Output the (x, y) coordinate of the center of the cell containing the given text.  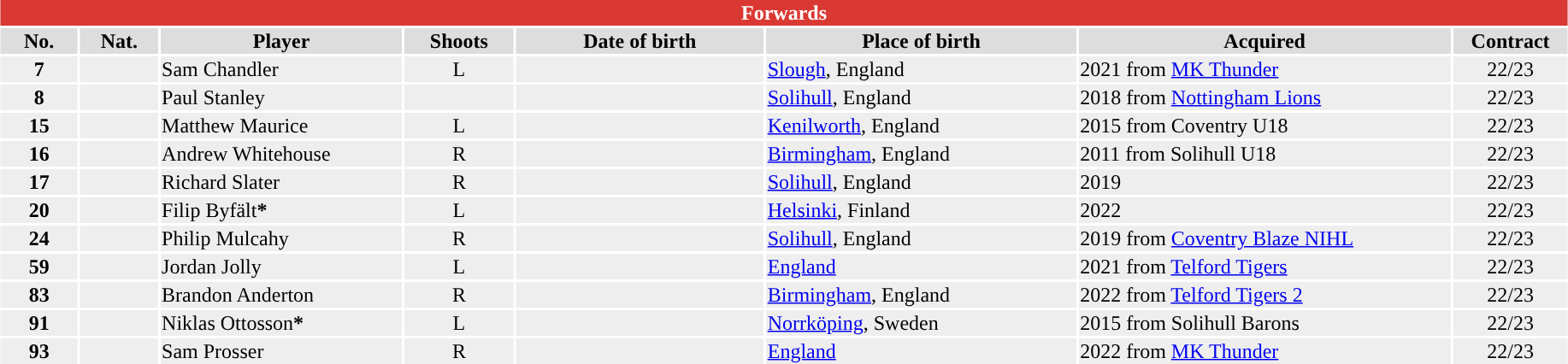
7 (39, 69)
No. (39, 41)
Sam Chandler (282, 69)
Jordan Jolly (282, 267)
Slough, England (921, 69)
2018 from Nottingham Lions (1265, 97)
2021 from Telford Tigers (1265, 267)
2022 from Telford Tigers 2 (1265, 295)
Niklas Ottosson* (282, 323)
Player (282, 41)
17 (39, 182)
15 (39, 126)
59 (39, 267)
8 (39, 97)
Kenilworth, England (921, 126)
2015 from Coventry U18 (1265, 126)
Filip Byfält* (282, 210)
2019 from Coventry Blaze NIHL (1265, 238)
20 (39, 210)
Helsinki, Finland (921, 210)
Forwards (783, 13)
2022 (1265, 210)
93 (39, 351)
Nat. (120, 41)
Andrew Whitehouse (282, 154)
Place of birth (921, 41)
16 (39, 154)
83 (39, 295)
Paul Stanley (282, 97)
Richard Slater (282, 182)
2011 from Solihull U18 (1265, 154)
Brandon Anderton (282, 295)
Norrköping, Sweden (921, 323)
Philip Mulcahy (282, 238)
Contract (1511, 41)
2021 from MK Thunder (1265, 69)
Shoots (458, 41)
2019 (1265, 182)
24 (39, 238)
Date of birth (640, 41)
Matthew Maurice (282, 126)
91 (39, 323)
2015 from Solihull Barons (1265, 323)
2022 from MK Thunder (1265, 351)
Acquired (1265, 41)
Sam Prosser (282, 351)
